From the cell containing the given text, extract its center point as (X, Y) coordinate. 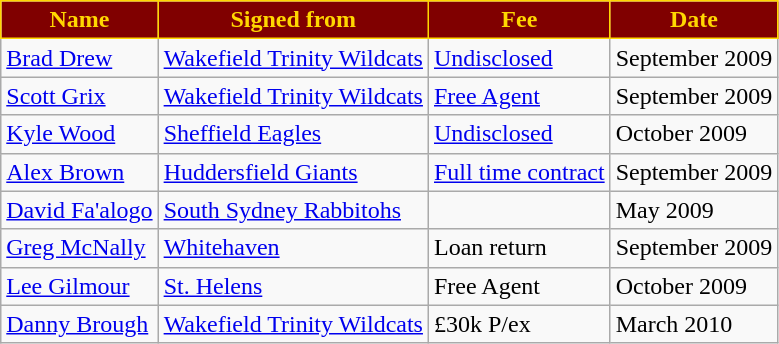
Brad Drew (80, 58)
March 2010 (694, 324)
South Sydney Rabbitohs (293, 210)
Date (694, 20)
Danny Brough (80, 324)
Whitehaven (293, 248)
Name (80, 20)
Full time contract (519, 172)
Greg McNally (80, 248)
St. Helens (293, 286)
David Fa'alogo (80, 210)
Alex Brown (80, 172)
Lee Gilmour (80, 286)
Fee (519, 20)
Scott Grix (80, 96)
Huddersfield Giants (293, 172)
May 2009 (694, 210)
Sheffield Eagles (293, 134)
Signed from (293, 20)
Loan return (519, 248)
£30k P/ex (519, 324)
Kyle Wood (80, 134)
